Pinpoint the cell where the given text exists, returning its (X, Y) midpoint coordinate. 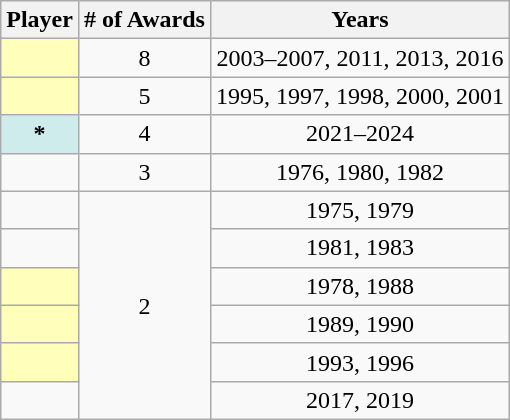
1995, 1997, 1998, 2000, 2001 (360, 96)
2017, 2019 (360, 400)
8 (144, 58)
2021–2024 (360, 134)
2003–2007, 2011, 2013, 2016 (360, 58)
Player (40, 20)
1989, 1990 (360, 324)
2 (144, 305)
1981, 1983 (360, 248)
5 (144, 96)
1993, 1996 (360, 362)
* (40, 134)
1975, 1979 (360, 210)
Years (360, 20)
4 (144, 134)
1978, 1988 (360, 286)
3 (144, 172)
1976, 1980, 1982 (360, 172)
# of Awards (144, 20)
